Locate the cell with the specified text and output its [X, Y] center coordinate. 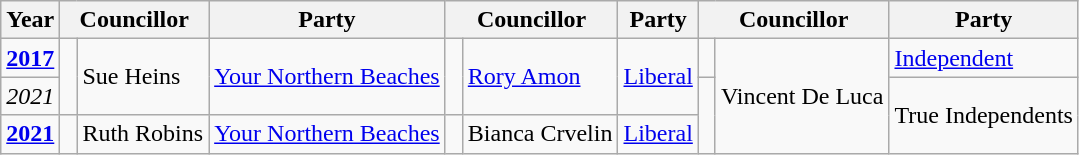
Sue Heins [143, 77]
Ruth Robins [143, 134]
2017 [30, 58]
Rory Amon [540, 77]
Vincent De Luca [802, 96]
True Independents [984, 115]
Year [30, 20]
Independent [984, 58]
Bianca Crvelin [540, 134]
